Pinpoint the cell where the given text exists, returning its (x, y) midpoint coordinate. 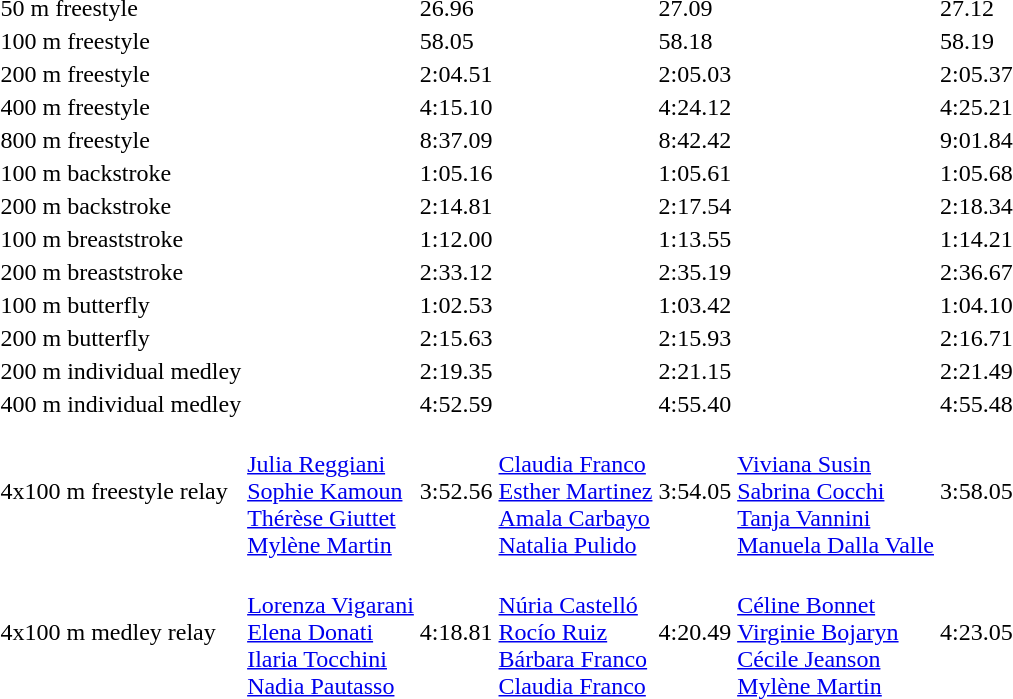
Claudia FrancoEsther MartinezAmala CarbayoNatalia Pulido (576, 491)
3:54.05 (695, 491)
3:52.56 (456, 491)
4:24.12 (695, 107)
2:19.35 (456, 371)
2:33.12 (456, 272)
Julia Reggiani Sophie Kamoun Thérèse Giuttet Mylène Martin (331, 491)
2:35.19 (695, 272)
2:21.15 (695, 371)
58.05 (456, 41)
1:02.53 (456, 305)
1:13.55 (695, 239)
1:05.16 (456, 173)
1:05.61 (695, 173)
2:04.51 (456, 74)
2:14.81 (456, 206)
4:15.10 (456, 107)
1:03.42 (695, 305)
1:12.00 (456, 239)
Viviana SusinSabrina CocchiTanja VanniniManuela Dalla Valle (836, 491)
58.18 (695, 41)
8:37.09 (456, 140)
4:55.40 (695, 404)
2:17.54 (695, 206)
8:42.42 (695, 140)
4:52.59 (456, 404)
2:15.93 (695, 338)
2:05.03 (695, 74)
2:15.63 (456, 338)
